Extract the [X, Y] coordinate from the center of the cell holding the provided text.  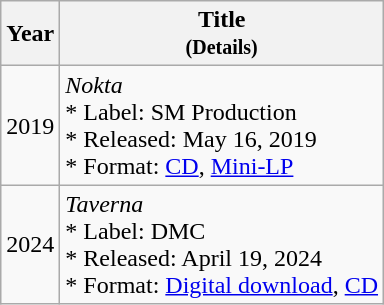
Year [30, 34]
Nokta* Label: SM Production* Released: May 16, 2019* Format: CD, Mini-LP [222, 126]
2024 [30, 244]
Title(Details) [222, 34]
2019 [30, 126]
Taverna* Label: DMC* Released: April 19, 2024* Format: Digital download, CD [222, 244]
